Find where the given text appears and provide that cell's center as [X, Y] coordinate. 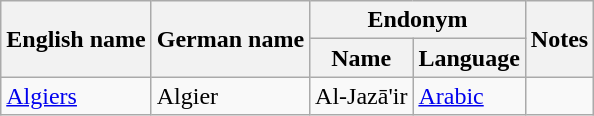
Endonym [418, 20]
Notes [559, 39]
Language [469, 58]
Name [362, 58]
Al-Jazā'ir [362, 96]
Algiers [76, 96]
German name [230, 39]
Algier [230, 96]
English name [76, 39]
Arabic [469, 96]
